Locate the cell with the specified text and output its [x, y] center coordinate. 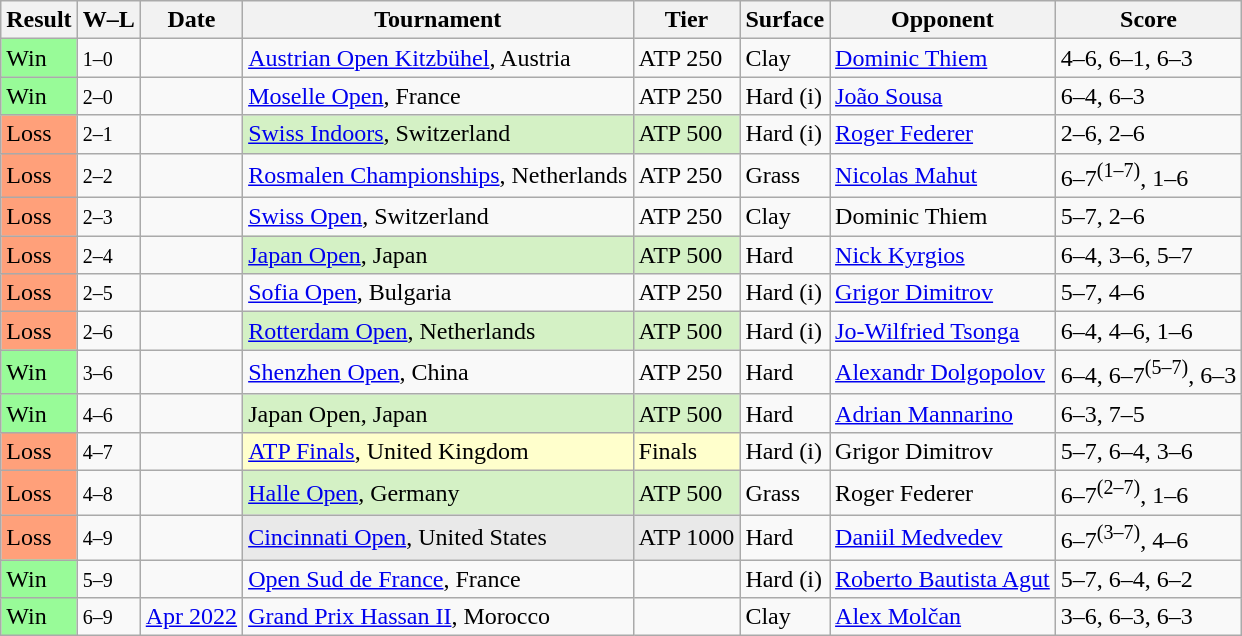
Swiss Indoors, Switzerland [438, 134]
6–7(3–7), 4–6 [1148, 538]
6–7(1–7), 1–6 [1148, 176]
Surface [785, 20]
ATP 1000 [686, 538]
3–6 [108, 372]
Apr 2022 [191, 617]
Roberto Bautista Agut [943, 579]
João Sousa [943, 96]
5–9 [108, 579]
Cincinnati Open, United States [438, 538]
2–5 [108, 293]
2–2 [108, 176]
Open Sud de France, France [438, 579]
Grand Prix Hassan II, Morocco [438, 617]
Rosmalen Championships, Netherlands [438, 176]
Swiss Open, Switzerland [438, 217]
ATP Finals, United Kingdom [438, 451]
6–4, 4–6, 1–6 [1148, 331]
Tournament [438, 20]
6–4, 6–7(5–7), 6–3 [1148, 372]
Alexandr Dolgopolov [943, 372]
2–1 [108, 134]
6–3, 7–5 [1148, 413]
5–7, 4–6 [1148, 293]
5–7, 2–6 [1148, 217]
Shenzhen Open, China [438, 372]
Opponent [943, 20]
2–6 [108, 331]
Rotterdam Open, Netherlands [438, 331]
Alex Molčan [943, 617]
2–0 [108, 96]
Daniil Medvedev [943, 538]
Jo-Wilfried Tsonga [943, 331]
Nick Kyrgios [943, 255]
2–4 [108, 255]
Adrian Mannarino [943, 413]
6–4, 3–6, 5–7 [1148, 255]
6–7(2–7), 1–6 [1148, 492]
5–7, 6–4, 3–6 [1148, 451]
6–9 [108, 617]
4–6, 6–1, 6–3 [1148, 58]
4–8 [108, 492]
5–7, 6–4, 6–2 [1148, 579]
Moselle Open, France [438, 96]
Date [191, 20]
Tier [686, 20]
Score [1148, 20]
Sofia Open, Bulgaria [438, 293]
Halle Open, Germany [438, 492]
3–6, 6–3, 6–3 [1148, 617]
4–7 [108, 451]
Finals [686, 451]
Austrian Open Kitzbühel, Austria [438, 58]
4–9 [108, 538]
Result [39, 20]
2–3 [108, 217]
4–6 [108, 413]
W–L [108, 20]
6–4, 6–3 [1148, 96]
2–6, 2–6 [1148, 134]
Nicolas Mahut [943, 176]
1–0 [108, 58]
